Return the [X, Y] coordinate for the center point of the cell that contains the specified text.  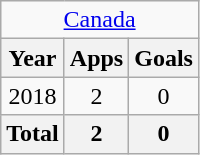
Total [33, 134]
2018 [33, 96]
Goals [164, 58]
Year [33, 58]
Apps [96, 58]
Canada [100, 20]
